Return the (x, y) coordinate for the center point of the cell that contains the specified text.  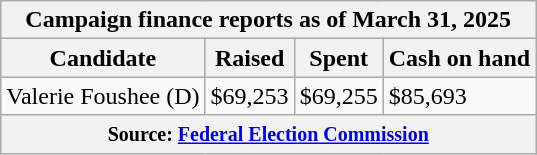
Spent (338, 58)
Raised (250, 58)
Source: Federal Election Commission (268, 134)
Campaign finance reports as of March 31, 2025 (268, 20)
Cash on hand (459, 58)
$69,255 (338, 96)
$85,693 (459, 96)
Candidate (103, 58)
$69,253 (250, 96)
Valerie Foushee (D) (103, 96)
